Locate the cell with the specified text and output its [x, y] center coordinate. 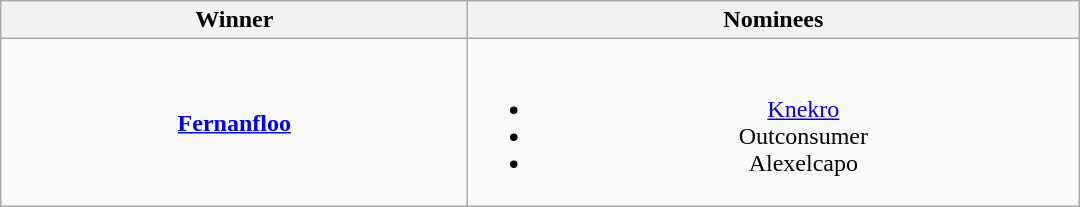
Fernanfloo [234, 122]
Nominees [774, 20]
Winner [234, 20]
Knekro Outconsumer Alexelcapo [774, 122]
